Provide the (X, Y) coordinate of the cell's center where the given text is located.  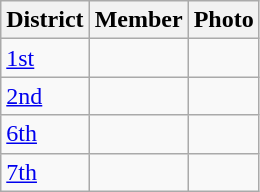
2nd (45, 96)
Member (138, 20)
6th (45, 134)
District (45, 20)
1st (45, 58)
Photo (224, 20)
7th (45, 172)
